Find where the given text appears and provide that cell's center as (X, Y) coordinate. 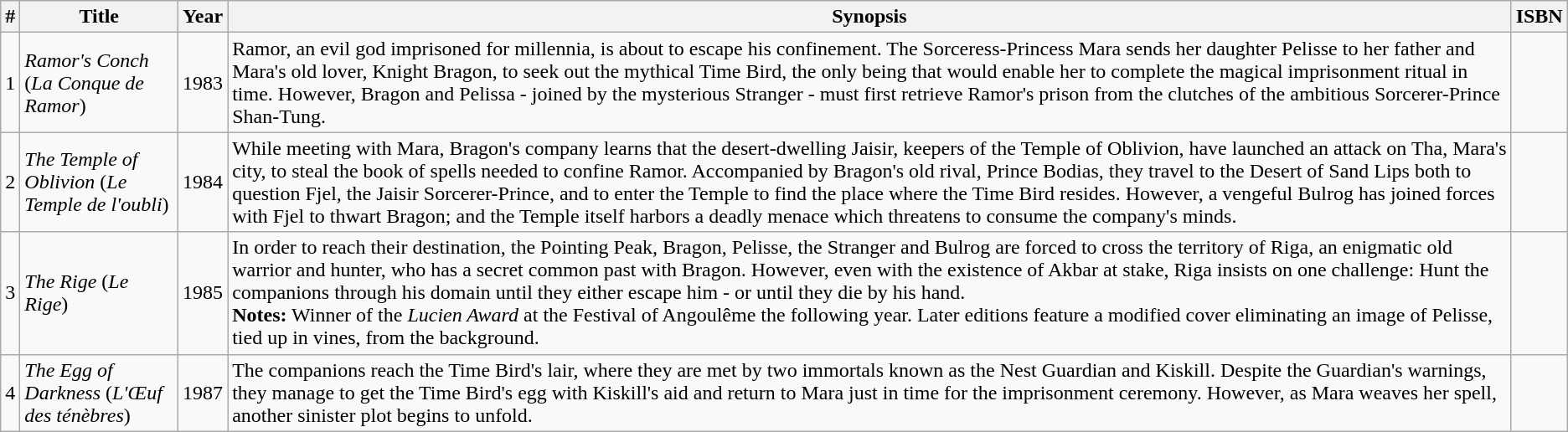
Ramor's Conch (La Conque de Ramor) (99, 82)
Title (99, 17)
The Egg of Darkness (L'Œuf des ténèbres) (99, 393)
The Temple of Oblivion (Le Temple de l'oubli) (99, 183)
1983 (203, 82)
ISBN (1540, 17)
Synopsis (869, 17)
The Rige (Le Rige) (99, 293)
Year (203, 17)
3 (10, 293)
1 (10, 82)
# (10, 17)
1985 (203, 293)
1987 (203, 393)
1984 (203, 183)
4 (10, 393)
2 (10, 183)
